Find where the given text appears and provide that cell's center as [X, Y] coordinate. 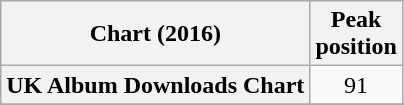
UK Album Downloads Chart [156, 85]
Chart (2016) [156, 34]
91 [356, 85]
Peak position [356, 34]
